Extract the [x, y] coordinate from the center of the cell holding the provided text.  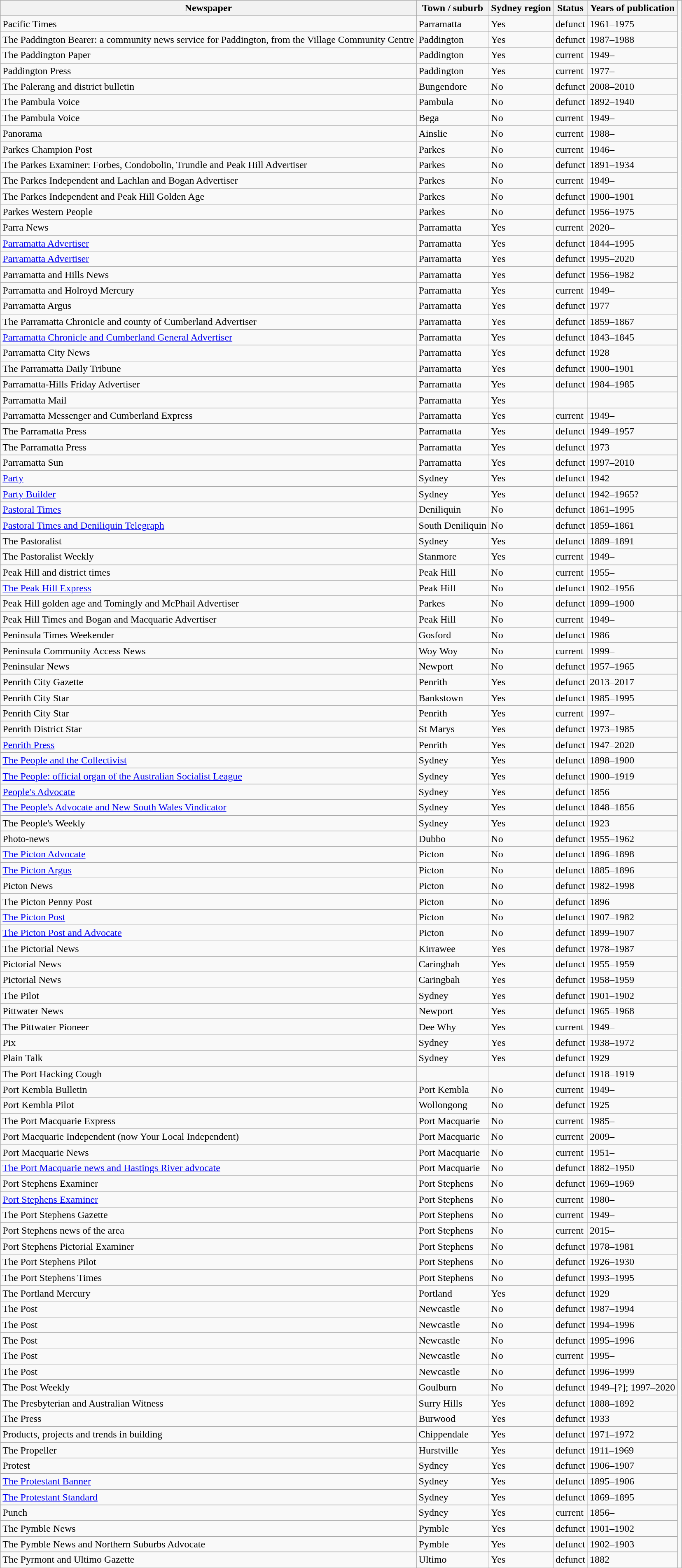
1969–1969 [632, 1183]
The Port Stephens Pilot [208, 1262]
1965–1968 [632, 1011]
1987–1994 [632, 1309]
The Picton Penny Post [208, 901]
1907–1982 [632, 917]
Years of publication [632, 8]
1859–1861 [632, 525]
Peninsula Community Access News [208, 651]
South Deniliquin [453, 525]
The Parramatta Daily Tribune [208, 369]
Panorama [208, 133]
Status [570, 8]
Punch [208, 1513]
Peak Hill and district times [208, 572]
1859–1867 [632, 322]
1949–1957 [632, 431]
The Parkes Examiner: Forbes, Condobolin, Trundle and Peak Hill Advertiser [208, 165]
1985– [632, 1121]
1995– [632, 1356]
1918–1919 [632, 1074]
1984–1985 [632, 384]
1957–1965 [632, 666]
1946– [632, 149]
The Picton Post [208, 917]
1977 [632, 306]
The Palerang and district bulletin [208, 86]
1906–1907 [632, 1466]
1856– [632, 1513]
Parramatta-Hills Friday Advertiser [208, 384]
The Protestant Standard [208, 1497]
1995–2020 [632, 259]
The Picton Post and Advocate [208, 933]
1997–2010 [632, 463]
The Portland Mercury [208, 1293]
Parramatta Sun [208, 463]
1999– [632, 651]
1977– [632, 71]
The Paddington Paper [208, 55]
Picton News [208, 886]
Dee Why [453, 1027]
Hurstville [453, 1450]
The Paddington Bearer: a community news service for Paddington, from the Village Community Centre [208, 40]
1973 [632, 447]
The People's Weekly [208, 823]
The Presbyterian and Australian Witness [208, 1403]
Sydney region [521, 8]
Parramatta City News [208, 353]
The Pastoralist [208, 541]
Parramatta Mail [208, 400]
Parkes Western People [208, 212]
2009– [632, 1136]
Penrith District Star [208, 729]
The Post Weekly [208, 1387]
The Propeller [208, 1450]
1925 [632, 1105]
Plain Talk [208, 1058]
1900–1919 [632, 776]
1993–1995 [632, 1278]
1982–1998 [632, 886]
1958–1959 [632, 980]
The Parramatta Chronicle and county of Cumberland Advertiser [208, 322]
People's Advocate [208, 792]
1942–1965? [632, 494]
Party [208, 478]
1848–1856 [632, 807]
1938–1972 [632, 1043]
Peninsula Times Weekender [208, 635]
Surry Hills [453, 1403]
Burwood [453, 1419]
Peninsular News [208, 666]
The Pymble News and Northern Suburbs Advocate [208, 1544]
Port Macquarie Independent (now Your Local Independent) [208, 1136]
Woy Woy [453, 651]
The Picton Advocate [208, 854]
Pittwater News [208, 1011]
1899–1907 [632, 933]
The People's Advocate and New South Wales Vindicator [208, 807]
1902–1903 [632, 1544]
1985–1995 [632, 698]
Peak Hill Times and Bogan and Macquarie Advertiser [208, 619]
1994–1996 [632, 1325]
Parramatta and Hills News [208, 275]
1892–1940 [632, 102]
Gosford [453, 635]
1844–1995 [632, 243]
1928 [632, 353]
Bankstown [453, 698]
St Marys [453, 729]
Deniliquin [453, 510]
Chippendale [453, 1434]
Protest [208, 1466]
1942 [632, 478]
1856 [632, 792]
Parramatta and Holroyd Mercury [208, 290]
Parramatta Chronicle and Cumberland General Advertiser [208, 337]
Penrith City Gazette [208, 682]
2013–2017 [632, 682]
1933 [632, 1419]
The Press [208, 1419]
The Picton Argus [208, 870]
Bega [453, 118]
Penrith Press [208, 745]
1978–1981 [632, 1246]
The Port Stephens Times [208, 1278]
1951– [632, 1152]
1986 [632, 635]
Party Builder [208, 494]
Pambula [453, 102]
The Pilot [208, 996]
The Port Macquarie news and Hastings River advocate [208, 1168]
Stanmore [453, 557]
1955–1959 [632, 964]
Kirrawee [453, 948]
Products, projects and trends in building [208, 1434]
1899–1900 [632, 604]
Ainslie [453, 133]
1861–1995 [632, 510]
1955–1962 [632, 839]
Pix [208, 1043]
Parkes Champion Post [208, 149]
Dubbo [453, 839]
1885–1896 [632, 870]
Ultimo [453, 1560]
1898–1900 [632, 761]
1949–[?]; 1997–2020 [632, 1387]
Pastoral Times and Deniliquin Telegraph [208, 525]
The Pictorial News [208, 948]
Port Macquarie News [208, 1152]
1882–1950 [632, 1168]
Port Stephens news of the area [208, 1231]
Parramatta Messenger and Cumberland Express [208, 415]
1891–1934 [632, 165]
1955– [632, 572]
The Pyrmont and Ultimo Gazette [208, 1560]
Parra News [208, 228]
1902–1956 [632, 588]
1896 [632, 901]
Paddington Press [208, 71]
Port Stephens Pictorial Examiner [208, 1246]
1995–1996 [632, 1340]
1956–1975 [632, 212]
The Port Hacking Cough [208, 1074]
1926–1930 [632, 1262]
1973–1985 [632, 729]
1956–1982 [632, 275]
Pastoral Times [208, 510]
The Port Macquarie Express [208, 1121]
Bungendore [453, 86]
Peak Hill golden age and Tomingly and McPhail Advertiser [208, 604]
Portland [453, 1293]
The Protestant Banner [208, 1482]
1978–1987 [632, 948]
The Pastoralist Weekly [208, 557]
2015– [632, 1231]
1987–1988 [632, 40]
The People and the Collectivist [208, 761]
1869–1895 [632, 1497]
2020– [632, 228]
Pacific Times [208, 24]
Parramatta Argus [208, 306]
The Peak Hill Express [208, 588]
2008–2010 [632, 86]
1889–1891 [632, 541]
1988– [632, 133]
1997– [632, 714]
1896–1898 [632, 854]
The Pittwater Pioneer [208, 1027]
The People: official organ of the Australian Socialist League [208, 776]
1961–1975 [632, 24]
1911–1969 [632, 1450]
Goulburn [453, 1387]
1895–1906 [632, 1482]
1996–1999 [632, 1372]
1882 [632, 1560]
1843–1845 [632, 337]
Town / suburb [453, 8]
1888–1892 [632, 1403]
The Parkes Independent and Peak Hill Golden Age [208, 196]
Port Kembla Pilot [208, 1105]
Photo-news [208, 839]
The Pymble News [208, 1528]
Port Kembla [453, 1090]
1980– [632, 1199]
The Port Stephens Gazette [208, 1215]
Newspaper [208, 8]
1971–1972 [632, 1434]
The Parkes Independent and Lachlan and Bogan Advertiser [208, 180]
Wollongong [453, 1105]
1923 [632, 823]
Port Kembla Bulletin [208, 1090]
1947–2020 [632, 745]
